For the text-containing cell, return its midpoint in (X, Y) coordinate format. 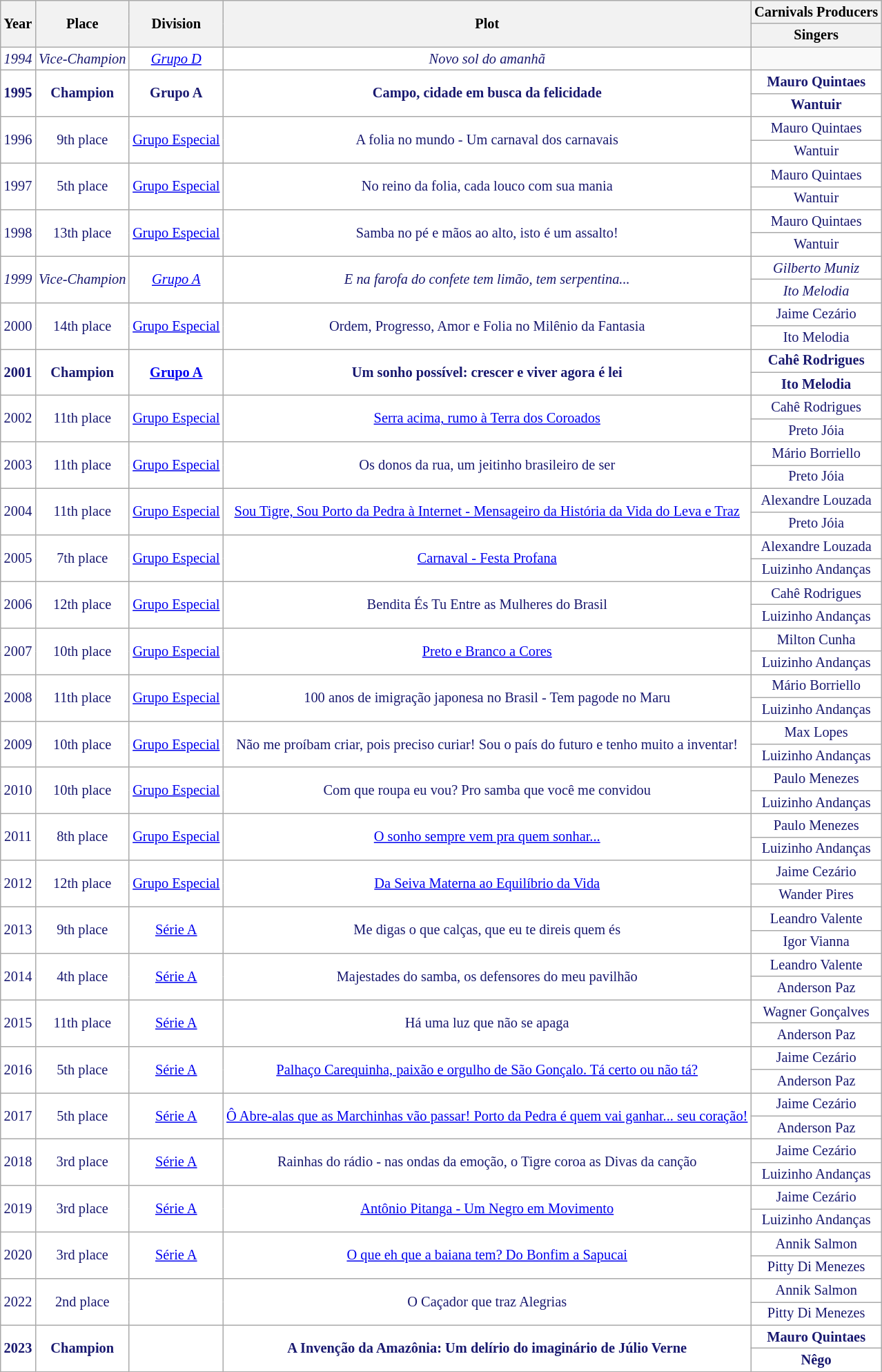
13th place (82, 232)
Preto e Branco a Cores (487, 650)
2nd place (82, 1301)
Rainhas do rádio - nas ondas da emoção, o Tigre coroa as Divas da canção (487, 1163)
Há uma luz que não se apaga (487, 1023)
Igor Vianna (816, 942)
2006 (18, 605)
7th place (82, 558)
O sonho sempre vem pra quem sonhar... (487, 837)
2000 (18, 326)
2010 (18, 790)
Campo, cidade em busca da felicidade (487, 93)
1997 (18, 186)
No reino da folia, cada louco com sua mania (487, 186)
Com que roupa eu vou? Pro samba que você me convidou (487, 790)
14th place (82, 326)
Carnivals Producers (816, 12)
100 anos de imigração japonesa no Brasil - Tem pagode no Maru (487, 697)
Me digas o que calças, que eu te direis quem és (487, 929)
Grupo D (176, 59)
Carnaval - Festa Profana (487, 558)
2017 (18, 1116)
Os donos da rua, um jeitinho brasileiro de ser (487, 465)
Ordem, Progresso, Amor e Folia no Milênio da Fantasia (487, 326)
Year (18, 23)
1996 (18, 139)
1995 (18, 93)
2022 (18, 1301)
Wagner Gonçalves (816, 1012)
Plot (487, 23)
2012 (18, 884)
Da Seiva Materna ao Equilíbrio da Vida (487, 884)
O que eh que a baiana tem? Do Bonfim a Sapucai (487, 1255)
E na farofa do confete tem limão, tem serpentina... (487, 279)
Place (82, 23)
2009 (18, 744)
4th place (82, 976)
8th place (82, 837)
Max Lopes (816, 733)
Wander Pires (816, 895)
Gilberto Muniz (816, 268)
A folia no mundo - Um carnaval dos carnavais (487, 139)
1998 (18, 232)
2016 (18, 1069)
2007 (18, 650)
A Invenção da Amazônia: Um delírio do imaginário de Júlio Verne (487, 1348)
2011 (18, 837)
2002 (18, 418)
2005 (18, 558)
Sou Tigre, Sou Porto da Pedra à Internet - Mensageiro da História da Vida do Leva e Traz (487, 511)
Milton Cunha (816, 639)
O Caçador que traz Alegrias (487, 1301)
2019 (18, 1208)
2013 (18, 929)
Singers (816, 35)
2014 (18, 976)
Novo sol do amanhã (487, 59)
Não me proíbam criar, pois preciso curiar! Sou o país do futuro e tenho muito a inventar! (487, 744)
2015 (18, 1023)
1994 (18, 59)
Antônio Pitanga - Um Negro em Movimento (487, 1208)
Palhaço Carequinha, paixão e orgulho de São Gonçalo. Tá certo ou não tá? (487, 1069)
2008 (18, 697)
Serra acima, rumo à Terra dos Coroados (487, 418)
Ô Abre-alas que as Marchinhas vão passar! Porto da Pedra é quem vai ganhar... seu coração! (487, 1116)
Majestades do samba, os defensores do meu pavilhão (487, 976)
Division (176, 23)
2018 (18, 1163)
Nêgo (816, 1360)
2004 (18, 511)
Um sonho possível: crescer e viver agora é lei (487, 371)
Samba no pé e mãos ao alto, isto é um assalto! (487, 232)
1999 (18, 279)
2001 (18, 371)
2003 (18, 465)
Bendita És Tu Entre as Mulheres do Brasil (487, 605)
2023 (18, 1348)
2020 (18, 1255)
